Provide the [x, y] coordinate of the cell's center where the given text is located.  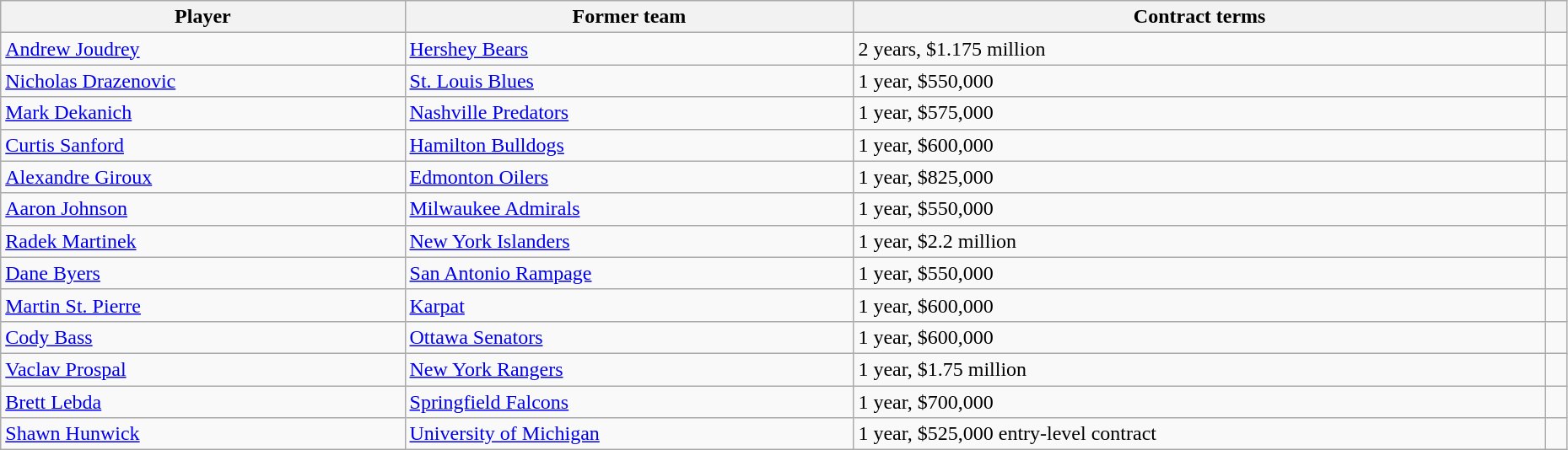
Player [202, 17]
Cody Bass [202, 337]
Curtis Sanford [202, 145]
Shawn Hunwick [202, 434]
Karpat [629, 305]
1 year, $825,000 [1199, 177]
Edmonton Oilers [629, 177]
Springfield Falcons [629, 402]
Milwaukee Admirals [629, 209]
University of Michigan [629, 434]
Hershey Bears [629, 49]
Martin St. Pierre [202, 305]
Alexandre Giroux [202, 177]
Aaron Johnson [202, 209]
1 year, $2.2 million [1199, 241]
1 year, $700,000 [1199, 402]
Vaclav Prospal [202, 369]
1 year, $525,000 entry-level contract [1199, 434]
2 years, $1.175 million [1199, 49]
1 year, $1.75 million [1199, 369]
Mark Dekanich [202, 113]
Ottawa Senators [629, 337]
New York Rangers [629, 369]
Andrew Joudrey [202, 49]
New York Islanders [629, 241]
Hamilton Bulldogs [629, 145]
Radek Martinek [202, 241]
St. Louis Blues [629, 81]
Former team [629, 17]
Nicholas Drazenovic [202, 81]
1 year, $575,000 [1199, 113]
Nashville Predators [629, 113]
Brett Lebda [202, 402]
Dane Byers [202, 273]
Contract terms [1199, 17]
San Antonio Rampage [629, 273]
